Detect which cell encompasses the target text, then output its (x, y) center coordinate. 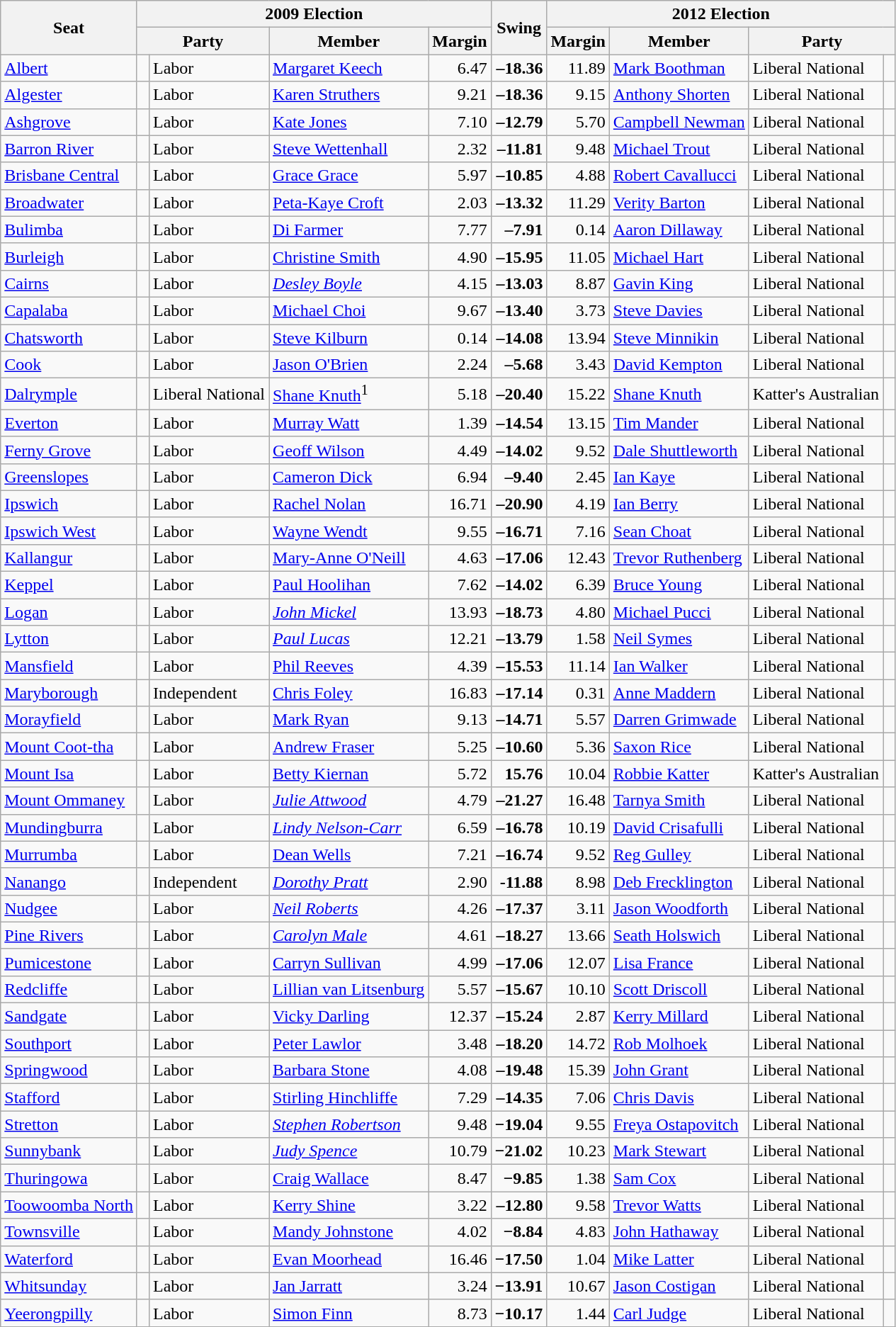
4.49 (460, 450)
Dale Shuttleworth (679, 450)
Sandgate (69, 1017)
4.63 (460, 558)
–20.90 (518, 504)
7.10 (460, 122)
Mount Isa (69, 774)
Sam Cox (679, 1178)
3.43 (578, 365)
Everton (69, 423)
12.07 (578, 962)
−10.17 (518, 1313)
Margaret Keech (348, 68)
4.83 (578, 1232)
Freya Ostapovitch (679, 1124)
David Crisafulli (679, 828)
Jason O'Brien (348, 365)
4.02 (460, 1232)
Seat (69, 28)
10.79 (460, 1151)
Cook (69, 365)
Stretton (69, 1124)
Stirling Hinchliffe (348, 1097)
Barron River (69, 149)
Barbara Stone (348, 1071)
Phil Reeves (348, 666)
7.29 (460, 1097)
Desley Boyle (348, 283)
Stephen Robertson (348, 1124)
–15.53 (518, 666)
Paul Hoolihan (348, 585)
Chris Davis (679, 1097)
Seath Holswich (679, 935)
1.44 (578, 1313)
Cameron Dick (348, 477)
Evan Moorhead (348, 1259)
11.29 (578, 203)
Steve Kilburn (348, 338)
6.59 (460, 828)
9.21 (460, 95)
2.87 (578, 1017)
Sean Choat (679, 531)
Carolyn Male (348, 935)
1.39 (460, 423)
–11.81 (518, 149)
0.31 (578, 693)
11.14 (578, 666)
8.98 (578, 881)
2.24 (460, 365)
Thuringowa (69, 1178)
Mike Latter (679, 1259)
Mundingburra (69, 828)
Kate Jones (348, 122)
Grace Grace (348, 176)
Mary-Anne O'Neill (348, 558)
−17.50 (518, 1259)
Burleigh (69, 256)
Neil Roberts (348, 908)
Springwood (69, 1071)
13.15 (578, 423)
–12.79 (518, 122)
4.39 (460, 666)
8.47 (460, 1178)
-11.88 (518, 881)
Trevor Watts (679, 1205)
4.26 (460, 908)
16.83 (460, 693)
16.71 (460, 504)
13.93 (460, 612)
–15.67 (518, 989)
3.11 (578, 908)
Ian Kaye (679, 477)
Whitsunday (69, 1286)
3.73 (578, 310)
9.13 (460, 720)
Kerry Shine (348, 1205)
Steve Minnikin (679, 338)
–12.80 (518, 1205)
1.04 (578, 1259)
2.90 (460, 881)
Paul Lucas (348, 639)
Nudgee (69, 908)
Steve Wettenhall (348, 149)
Geoff Wilson (348, 450)
Greenslopes (69, 477)
3.48 (460, 1044)
Vicky Darling (348, 1017)
2.45 (578, 477)
Murray Watt (348, 423)
–13.79 (518, 639)
Cairns (69, 283)
Lillian van Litsenburg (348, 989)
Betty Kiernan (348, 774)
Jason Costigan (679, 1286)
Redcliffe (69, 989)
Carryn Sullivan (348, 962)
Keppel (69, 585)
Tim Mander (679, 423)
–13.40 (518, 310)
–14.54 (518, 423)
Lisa France (679, 962)
–15.24 (518, 1017)
13.94 (578, 338)
3.24 (460, 1286)
Scott Driscoll (679, 989)
14.72 (578, 1044)
Craig Wallace (348, 1178)
Morayfield (69, 720)
10.67 (578, 1286)
–16.74 (518, 854)
–10.60 (518, 747)
Gavin King (679, 283)
–17.14 (518, 693)
Lytton (69, 639)
Verity Barton (679, 203)
Karen Struthers (348, 95)
9.15 (578, 95)
Michael Hart (679, 256)
12.37 (460, 1017)
Dalrymple (69, 394)
Algester (69, 95)
2.32 (460, 149)
Anne Maddern (679, 693)
Steve Davies (679, 310)
Mark Boothman (679, 68)
10.19 (578, 828)
Darren Grimwade (679, 720)
Saxon Rice (679, 747)
−19.04 (518, 1124)
–17.37 (518, 908)
3.22 (460, 1205)
11.05 (578, 256)
4.19 (578, 504)
John Hathaway (679, 1232)
Rachel Nolan (348, 504)
2012 Election (721, 14)
Robert Cavallucci (679, 176)
10.10 (578, 989)
–21.27 (518, 801)
Southport (69, 1044)
–5.68 (518, 365)
Chris Foley (348, 693)
Ian Walker (679, 666)
Kallangur (69, 558)
4.99 (460, 962)
Christine Smith (348, 256)
Judy Spence (348, 1151)
4.80 (578, 612)
–14.71 (518, 720)
David Kempton (679, 365)
Deb Frecklington (679, 881)
Broadwater (69, 203)
Mandy Johnstone (348, 1232)
8.87 (578, 283)
Shane Knuth (679, 394)
–15.95 (518, 256)
–14.35 (518, 1097)
Dorothy Pratt (348, 881)
–7.91 (518, 230)
Aaron Dillaway (679, 230)
5.70 (578, 122)
Anthony Shorten (679, 95)
5.18 (460, 394)
Bulimba (69, 230)
4.88 (578, 176)
12.21 (460, 639)
Stafford (69, 1097)
–14.08 (518, 338)
Dean Wells (348, 854)
–9.40 (518, 477)
Ipswich West (69, 531)
Townsville (69, 1232)
Peter Lawlor (348, 1044)
4.15 (460, 283)
5.25 (460, 747)
Pumicestone (69, 962)
Ashgrove (69, 122)
Ferny Grove (69, 450)
Brisbane Central (69, 176)
–13.03 (518, 283)
Shane Knuth1 (348, 394)
Jan Jarratt (348, 1286)
5.36 (578, 747)
Robbie Katter (679, 774)
10.23 (578, 1151)
Peta-Kaye Croft (348, 203)
Jason Woodforth (679, 908)
7.16 (578, 531)
Michael Choi (348, 310)
Capalaba (69, 310)
1.58 (578, 639)
Nanango (69, 881)
4.79 (460, 801)
Rob Molhoek (679, 1044)
5.72 (460, 774)
4.61 (460, 935)
–20.40 (518, 394)
Trevor Ruthenberg (679, 558)
7.62 (460, 585)
Yeerongpilly (69, 1313)
Sunnybank (69, 1151)
2.03 (460, 203)
–18.73 (518, 612)
16.48 (578, 801)
7.21 (460, 854)
9.58 (578, 1205)
Ipswich (69, 504)
8.73 (460, 1313)
Albert (69, 68)
–13.32 (518, 203)
Di Farmer (348, 230)
Michael Trout (679, 149)
−21.02 (518, 1151)
1.38 (578, 1178)
Mansfield (69, 666)
4.90 (460, 256)
Campbell Newman (679, 122)
4.08 (460, 1071)
Andrew Fraser (348, 747)
Chatsworth (69, 338)
Julie Attwood (348, 801)
Swing (518, 28)
Waterford (69, 1259)
Tarnya Smith (679, 801)
6.47 (460, 68)
John Grant (679, 1071)
Mount Ommaney (69, 801)
11.89 (578, 68)
Michael Pucci (679, 612)
5.97 (460, 176)
Wayne Wendt (348, 531)
7.77 (460, 230)
John Mickel (348, 612)
Reg Gulley (679, 854)
Murrumba (69, 854)
–18.20 (518, 1044)
−8.84 (518, 1232)
16.46 (460, 1259)
–19.48 (518, 1071)
–18.27 (518, 935)
2009 Election (314, 14)
Kerry Millard (679, 1017)
Mount Coot-tha (69, 747)
7.06 (578, 1097)
−9.85 (518, 1178)
15.22 (578, 394)
Toowoomba North (69, 1205)
6.39 (578, 585)
15.76 (518, 774)
6.94 (460, 477)
Mark Ryan (348, 720)
9.67 (460, 310)
Mark Stewart (679, 1151)
–16.78 (518, 828)
15.39 (578, 1071)
–16.71 (518, 531)
–10.85 (518, 176)
13.66 (578, 935)
Simon Finn (348, 1313)
Bruce Young (679, 585)
Logan (69, 612)
Neil Symes (679, 639)
Maryborough (69, 693)
Carl Judge (679, 1313)
Pine Rivers (69, 935)
12.43 (578, 558)
−13.91 (518, 1286)
Lindy Nelson-Carr (348, 828)
10.04 (578, 774)
Ian Berry (679, 504)
